Determine the [x, y] coordinate at the center of the cell enclosing the given text.  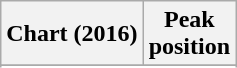
Chart (2016) [72, 34]
Peak position [189, 34]
